Pinpoint the cell where the given text exists, returning its [X, Y] midpoint coordinate. 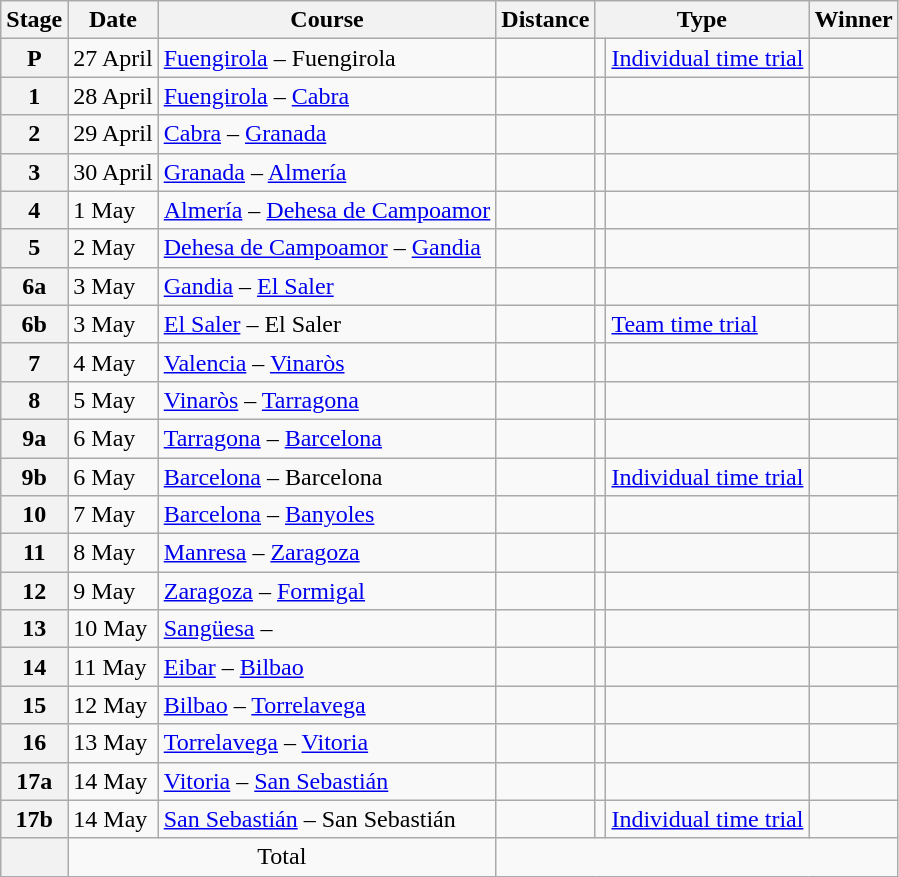
Barcelona – Barcelona [327, 477]
Total [282, 857]
17a [34, 781]
16 [34, 743]
Valencia – Vinaròs [327, 362]
4 May [113, 362]
Distance [546, 20]
28 April [113, 96]
12 [34, 591]
1 [34, 96]
10 May [113, 629]
10 [34, 515]
5 May [113, 400]
2 May [113, 248]
3 [34, 172]
11 May [113, 667]
6a [34, 286]
Fuengirola – Cabra [327, 96]
7 [34, 362]
Granada – Almería [327, 172]
4 [34, 210]
Almería – Dehesa de Campoamor [327, 210]
9b [34, 477]
13 May [113, 743]
5 [34, 248]
San Sebastián – San Sebastián [327, 819]
Winner [854, 20]
Sangüesa – [327, 629]
Fuengirola – Fuengirola [327, 58]
12 May [113, 705]
Dehesa de Campoamor – Gandia [327, 248]
9a [34, 438]
Zaragoza – Formigal [327, 591]
Barcelona – Banyoles [327, 515]
8 May [113, 553]
Torrelavega – Vitoria [327, 743]
8 [34, 400]
P [34, 58]
6b [34, 324]
14 [34, 667]
Date [113, 20]
1 May [113, 210]
7 May [113, 515]
17b [34, 819]
9 May [113, 591]
Cabra – Granada [327, 134]
30 April [113, 172]
Manresa – Zaragoza [327, 553]
Vitoria – San Sebastián [327, 781]
11 [34, 553]
Stage [34, 20]
Type [702, 20]
Eibar – Bilbao [327, 667]
El Saler – El Saler [327, 324]
27 April [113, 58]
Bilbao – Torrelavega [327, 705]
15 [34, 705]
2 [34, 134]
Course [327, 20]
Team time trial [708, 324]
13 [34, 629]
Gandia – El Saler [327, 286]
Vinaròs – Tarragona [327, 400]
Tarragona – Barcelona [327, 438]
29 April [113, 134]
